For the text-containing cell, return its midpoint in (x, y) coordinate format. 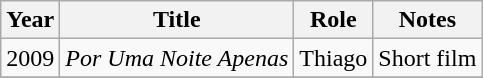
Notes (428, 20)
Thiago (334, 58)
Role (334, 20)
Por Uma Noite Apenas (177, 58)
2009 (30, 58)
Title (177, 20)
Year (30, 20)
Short film (428, 58)
